Find where the given text appears and provide that cell's center as [X, Y] coordinate. 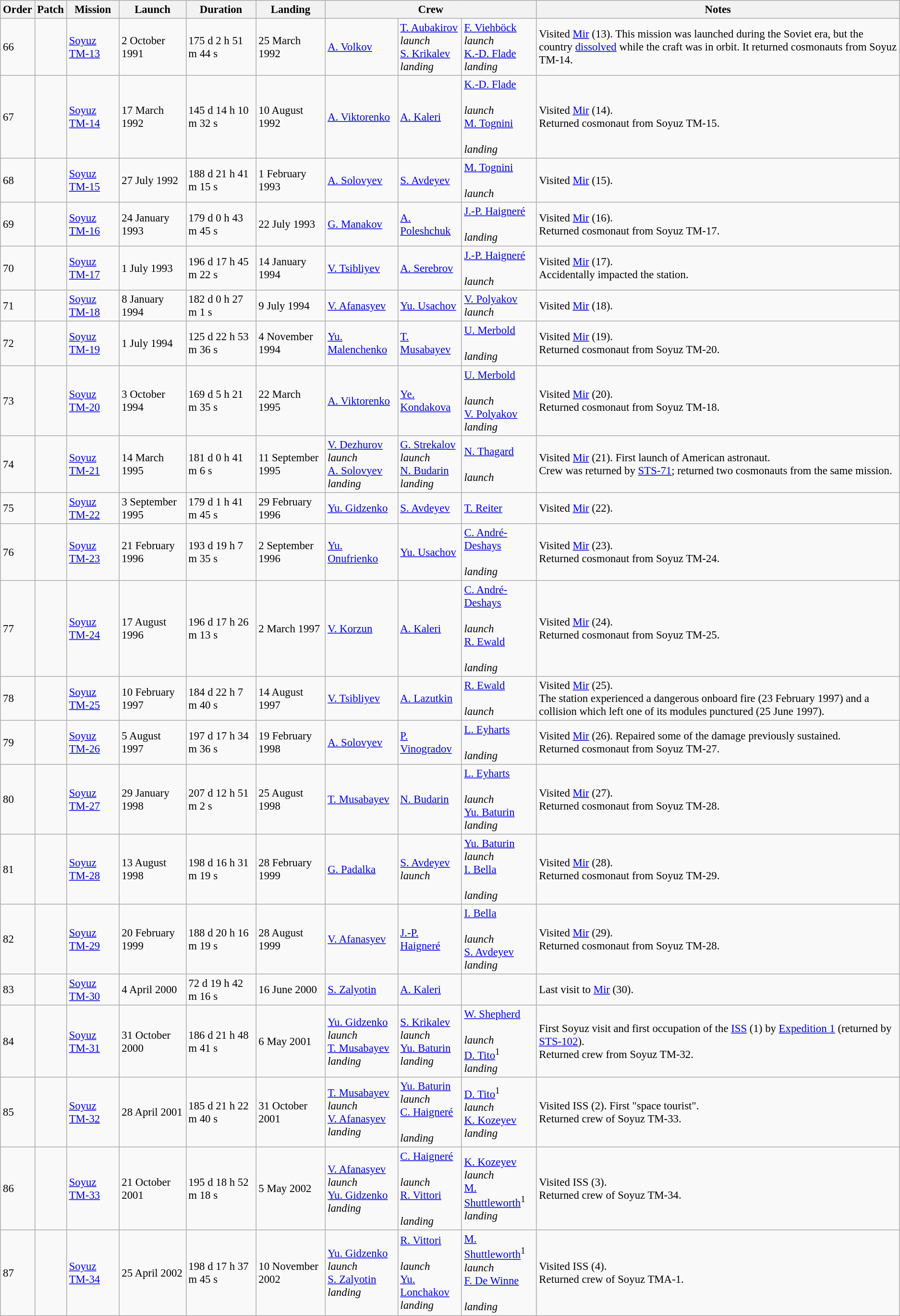
29 February 1996 [291, 508]
2 September 1996 [291, 552]
M. Shuttleworth1 launchF. De Winne landing [499, 1273]
T. Musabayev launchV. Afanasyev landing [361, 1112]
179 d 1 h 41 m 45 s [221, 508]
Visited Mir (17).Accidentally impacted the station. [718, 269]
27 July 1992 [153, 181]
Soyuz TM-33 [93, 1189]
R. Ewald launch [499, 699]
Visited Mir (20).Returned cosmonaut from Soyuz TM-18. [718, 401]
I. Bella launchS. Avdeyev landing [499, 939]
14 March 1995 [153, 464]
L. Eyharts landing [499, 742]
10 August 1992 [291, 117]
L. Eyharts launchYu. Baturin landing [499, 799]
V. Afanasyev launchYu. Gidzenko landing [361, 1189]
Soyuz TM-17 [93, 269]
Soyuz TM-26 [93, 742]
73 [17, 401]
Visited Mir (29).Returned cosmonaut from Soyuz TM-28. [718, 939]
Yu. Baturin launchC. Haigneré landing [429, 1112]
Visited Mir (19).Returned cosmonaut from Soyuz TM-20. [718, 344]
10 February 1997 [153, 699]
Visited Mir (15). [718, 181]
169 d 5 h 21 m 35 s [221, 401]
Visited Mir (18). [718, 306]
Visited Mir (21). First launch of American astronaut.Crew was returned by STS-71; returned two cosmonauts from the same mission. [718, 464]
S. Krikalev launchYu. Baturin landing [429, 1041]
185 d 21 h 22 m 40 s [221, 1112]
Landing [291, 10]
17 August 1996 [153, 628]
196 d 17 h 26 m 13 s [221, 628]
4 April 2000 [153, 990]
Visited ISS (4).Returned crew of Soyuz TMA-1. [718, 1273]
C. André-Deshays launchR. Ewald landing [499, 628]
Visited Mir (23).Returned cosmonaut from Soyuz TM-24. [718, 552]
Order [17, 10]
Soyuz TM-31 [93, 1041]
C. André-Deshays landing [499, 552]
S. Avdeyev launch [429, 869]
11 September 1995 [291, 464]
79 [17, 742]
22 March 1995 [291, 401]
Soyuz TM-30 [93, 990]
74 [17, 464]
66 [17, 47]
Ye. Kondakova [429, 401]
Soyuz TM-22 [93, 508]
G. Strekalov launchN. Budarin landing [429, 464]
Soyuz TM-29 [93, 939]
V. Korzun [361, 628]
Soyuz TM-21 [93, 464]
195 d 18 h 52 m 18 s [221, 1189]
K. Kozeyev launchM. Shuttleworth1 landing [499, 1189]
179 d 0 h 43 m 45 s [221, 224]
83 [17, 990]
82 [17, 939]
Yu. Gidzenko launchT. Musabayev landing [361, 1041]
Soyuz TM-23 [93, 552]
Patch [50, 10]
10 November 2002 [291, 1273]
78 [17, 699]
72 d 19 h 42 m 16 s [221, 990]
69 [17, 224]
182 d 0 h 27 m 1 s [221, 306]
28 August 1999 [291, 939]
188 d 20 h 16 m 19 s [221, 939]
21 October 2001 [153, 1189]
16 June 2000 [291, 990]
25 April 2002 [153, 1273]
198 d 16 h 31 m 19 s [221, 869]
145 d 14 h 10 m 32 s [221, 117]
Yu. Baturin launchI. Bella landing [499, 869]
175 d 2 h 51 m 44 s [221, 47]
28 April 2001 [153, 1112]
Soyuz TM-34 [93, 1273]
184 d 22 h 7 m 40 s [221, 699]
70 [17, 269]
6 May 2001 [291, 1041]
Soyuz TM-27 [93, 799]
Visited Mir (14).Returned cosmonaut from Soyuz TM-15. [718, 117]
Soyuz TM-16 [93, 224]
31 October 2000 [153, 1041]
198 d 17 h 37 m 45 s [221, 1273]
13 August 1998 [153, 869]
2 October 1991 [153, 47]
A. Serebrov [429, 269]
25 March 1992 [291, 47]
U. Merbold landing [499, 344]
85 [17, 1112]
5 August 1997 [153, 742]
Soyuz TM-13 [93, 47]
J.-P. Haigneré [429, 939]
W. Shepherd launchD. Tito1 landing [499, 1041]
29 January 1998 [153, 799]
207 d 12 h 51 m 2 s [221, 799]
Soyuz TM-18 [93, 306]
Yu. Gidzenko launchS. Zalyotin landing [361, 1273]
14 January 1994 [291, 269]
Soyuz TM-24 [93, 628]
Soyuz TM-14 [93, 117]
68 [17, 181]
1 February 1993 [291, 181]
A. Poleshchuk [429, 224]
20 February 1999 [153, 939]
76 [17, 552]
Visited Mir (16).Returned cosmonaut from Soyuz TM-17. [718, 224]
87 [17, 1273]
22 July 1993 [291, 224]
Soyuz TM-19 [93, 344]
17 March 1992 [153, 117]
N. Thagard launch [499, 464]
21 February 1996 [153, 552]
Soyuz TM-32 [93, 1112]
31 October 2001 [291, 1112]
Soyuz TM-25 [93, 699]
24 January 1993 [153, 224]
2 March 1997 [291, 628]
Visited Mir (24).Returned cosmonaut from Soyuz TM-25. [718, 628]
Soyuz TM-15 [93, 181]
Visited Mir (28).Returned cosmonaut from Soyuz TM-29. [718, 869]
196 d 17 h 45 m 22 s [221, 269]
G. Padalka [361, 869]
N. Budarin [429, 799]
80 [17, 799]
V. Polyakov launch [499, 306]
1 July 1994 [153, 344]
S. Zalyotin [361, 990]
186 d 21 h 48 m 41 s [221, 1041]
V. Dezhurov launchA. Solovyev landing [361, 464]
First Soyuz visit and first occupation of the ISS (1) by Expedition 1 (returned by STS-102).Returned crew from Soyuz TM-32. [718, 1041]
193 d 19 h 7 m 35 s [221, 552]
9 July 1994 [291, 306]
T. Aubakirov launchS. Krikalev landing [429, 47]
Soyuz TM-28 [93, 869]
125 d 22 h 53 m 36 s [221, 344]
14 August 1997 [291, 699]
84 [17, 1041]
4 November 1994 [291, 344]
J.-P. Haigneré launch [499, 269]
28 February 1999 [291, 869]
Yu. Malenchenko [361, 344]
F. Viehböck launchK.-D. Flade landing [499, 47]
D. Tito1 launchK. Kozeyev landing [499, 1112]
75 [17, 508]
1 July 1993 [153, 269]
181 d 0 h 41 m 6 s [221, 464]
T. Reiter [499, 508]
G. Manakov [361, 224]
3 September 1995 [153, 508]
81 [17, 869]
188 d 21 h 41 m 15 s [221, 181]
67 [17, 117]
Visited ISS (2). First "space tourist".Returned crew of Soyuz TM-33. [718, 1112]
Crew [431, 10]
Yu. Onufrienko [361, 552]
Visited ISS (3).Returned crew of Soyuz TM-34. [718, 1189]
197 d 17 h 34 m 36 s [221, 742]
19 February 1998 [291, 742]
3 October 1994 [153, 401]
77 [17, 628]
Duration [221, 10]
J.-P. Haigneré landing [499, 224]
Last visit to Mir (30). [718, 990]
25 August 1998 [291, 799]
K.-D. Flade launchM. Tognini landing [499, 117]
C. Haigneré launchR. Vittori landing [429, 1189]
Visited Mir (26). Repaired some of the damage previously sustained.Returned cosmonaut from Soyuz TM-27. [718, 742]
5 May 2002 [291, 1189]
Visited Mir (27).Returned cosmonaut from Soyuz TM-28. [718, 799]
Yu. Gidzenko [361, 508]
8 January 1994 [153, 306]
A. Volkov [361, 47]
Notes [718, 10]
M. Tognini launch [499, 181]
U. Merbold launchV. Polyakov landing [499, 401]
A. Lazutkin [429, 699]
Visited Mir (22). [718, 508]
Launch [153, 10]
72 [17, 344]
71 [17, 306]
86 [17, 1189]
R. Vittori launchYu. Lonchakov landing [429, 1273]
P. Vinogradov [429, 742]
Mission [93, 10]
Soyuz TM-20 [93, 401]
